Extract the (x, y) coordinate from the center of the cell holding the provided text.  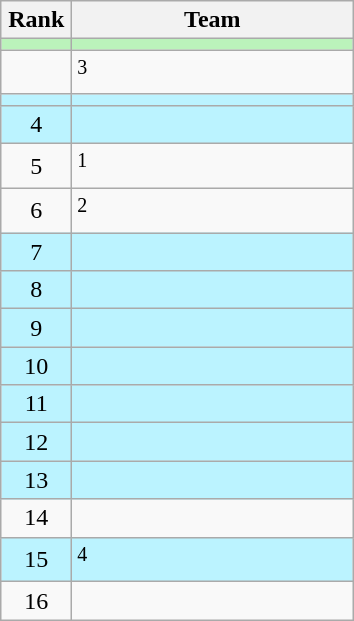
8 (36, 290)
9 (36, 328)
Team (212, 20)
1 (212, 166)
12 (36, 442)
7 (36, 252)
3 (212, 72)
13 (36, 480)
14 (36, 518)
10 (36, 366)
6 (36, 210)
11 (36, 404)
16 (36, 601)
2 (212, 210)
Rank (36, 20)
15 (36, 560)
5 (36, 166)
